Capture the cell that displays the provided text and extract its (x, y) central coordinate. 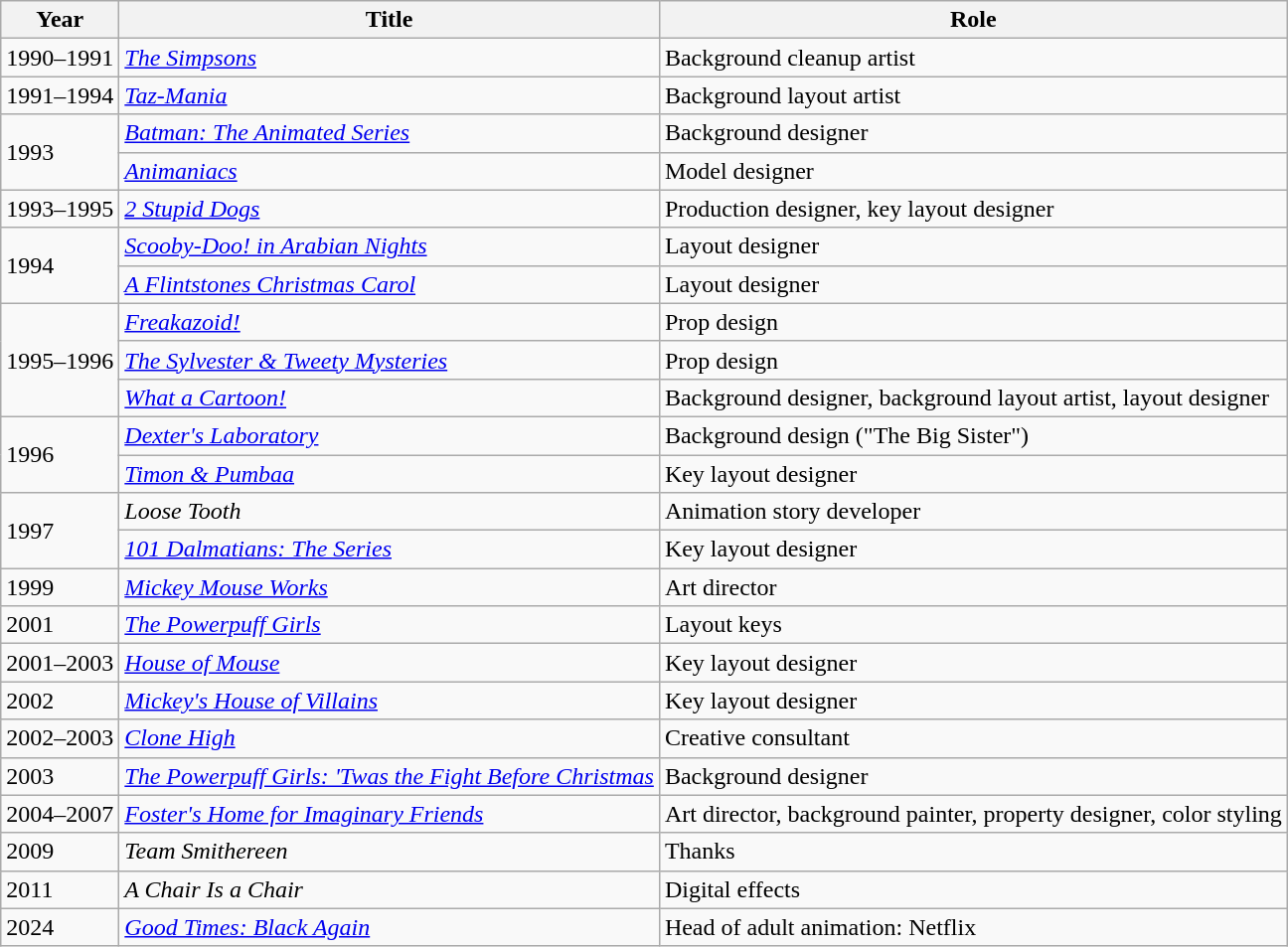
Loose Tooth (390, 512)
Creative consultant (973, 738)
2001–2003 (60, 663)
A Flintstones Christmas Carol (390, 284)
Background layout artist (973, 95)
2002–2003 (60, 738)
The Powerpuff Girls (390, 625)
Background designer, background layout artist, layout designer (973, 397)
1999 (60, 587)
What a Cartoon! (390, 397)
Digital effects (973, 889)
1991–1994 (60, 95)
Year (60, 20)
1995–1996 (60, 360)
2 Stupid Dogs (390, 209)
Art director, background painter, property designer, color styling (973, 814)
Animation story developer (973, 512)
Mickey's House of Villains (390, 701)
Head of adult animation: Netflix (973, 927)
2003 (60, 776)
Animaniacs (390, 171)
Title (390, 20)
1996 (60, 454)
2001 (60, 625)
The Powerpuff Girls: 'Twas the Fight Before Christmas (390, 776)
1993 (60, 152)
101 Dalmatians: The Series (390, 550)
Team Smithereen (390, 852)
Model designer (973, 171)
Background cleanup artist (973, 58)
2024 (60, 927)
Mickey Mouse Works (390, 587)
Dexter's Laboratory (390, 435)
Freakazoid! (390, 322)
1994 (60, 265)
Taz-Mania (390, 95)
2002 (60, 701)
Background design ("The Big Sister") (973, 435)
Clone High (390, 738)
Foster's Home for Imaginary Friends (390, 814)
Layout keys (973, 625)
Good Times: Black Again (390, 927)
Art director (973, 587)
House of Mouse (390, 663)
A Chair Is a Chair (390, 889)
Batman: The Animated Series (390, 133)
2004–2007 (60, 814)
The Simpsons (390, 58)
2011 (60, 889)
1993–1995 (60, 209)
Role (973, 20)
1997 (60, 531)
Production designer, key layout designer (973, 209)
The Sylvester & Tweety Mysteries (390, 360)
Scooby-Doo! in Arabian Nights (390, 246)
2009 (60, 852)
Timon & Pumbaa (390, 474)
1990–1991 (60, 58)
Thanks (973, 852)
